Detect which cell encompasses the target text, then output its (x, y) center coordinate. 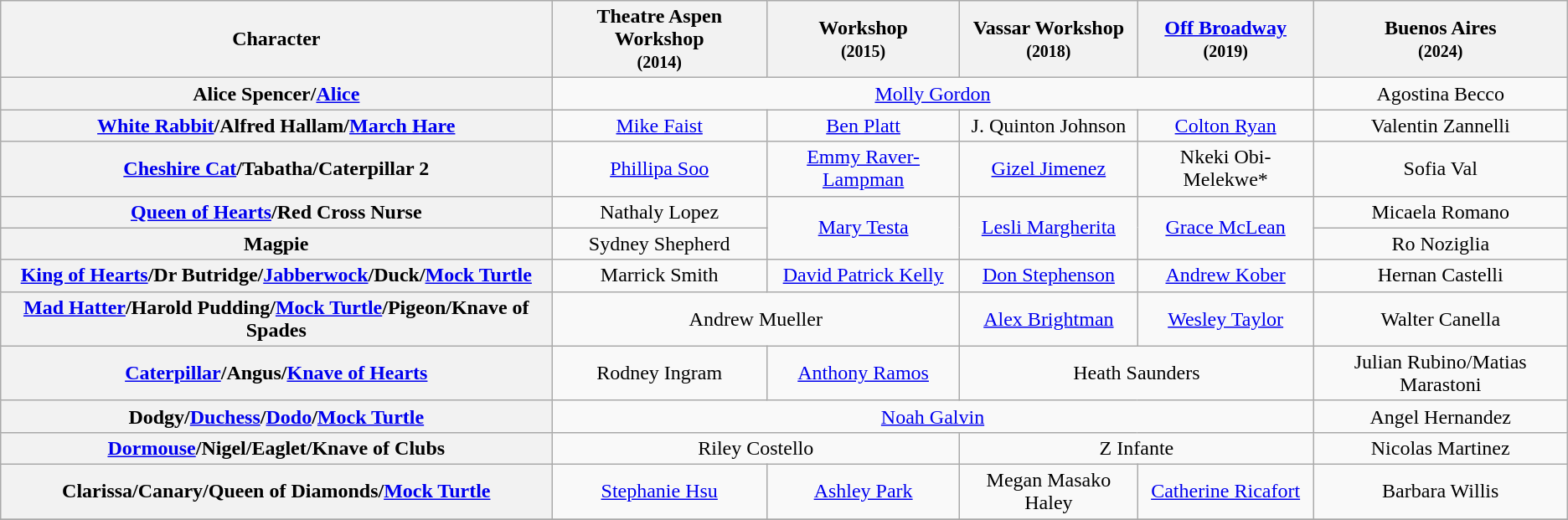
Buenos Aires (2024) (1441, 39)
Wesley Taylor (1225, 318)
Character (276, 39)
White Rabbit/Alfred Hallam/March Hare (276, 126)
Clarissa/Canary/Queen of Diamonds/Mock Turtle (276, 491)
Rodney Ingram (660, 373)
Workshop(2015) (864, 39)
Mike Faist (660, 126)
Alice Spencer/Alice (276, 94)
J. Quinton Johnson (1049, 126)
Colton Ryan (1225, 126)
Nicolas Martinez (1441, 448)
Caterpillar/Angus/Knave of Hearts (276, 373)
Off Broadway (2019) (1225, 39)
Mad Hatter/Harold Pudding/Mock Turtle/Pigeon/Knave of Spades (276, 318)
Cheshire Cat/Tabatha/Caterpillar 2 (276, 169)
Riley Costello (756, 448)
Emmy Raver-Lampman (864, 169)
Barbara Willis (1441, 491)
Marrick Smith (660, 275)
Nathaly Lopez (660, 212)
Sofia Val (1441, 169)
Megan Masako Haley (1049, 491)
Hernan Castelli (1441, 275)
David Patrick Kelly (864, 275)
Mary Testa (864, 228)
Noah Galvin (933, 416)
Molly Gordon (933, 94)
Lesli Margherita (1049, 228)
Alex Brightman (1049, 318)
Catherine Ricafort (1225, 491)
Angel Hernandez (1441, 416)
Ashley Park (864, 491)
Agostina Becco (1441, 94)
Phillipa Soo (660, 169)
Sydney Shepherd (660, 244)
Dormouse/Nigel/Eaglet/Knave of Clubs (276, 448)
Ro Noziglia (1441, 244)
Dodgy/Duchess/Dodo/Mock Turtle (276, 416)
Queen of Hearts/Red Cross Nurse (276, 212)
Valentin Zannelli (1441, 126)
Micaela Romano (1441, 212)
Julian Rubino/Matias Marastoni (1441, 373)
Nkeki Obi-Melekwe* (1225, 169)
Vassar Workshop(2018) (1049, 39)
Andrew Kober (1225, 275)
Don Stephenson (1049, 275)
Heath Saunders (1137, 373)
Walter Canella (1441, 318)
Grace McLean (1225, 228)
Stephanie Hsu (660, 491)
Anthony Ramos (864, 373)
Ben Platt (864, 126)
Magpie (276, 244)
Gizel Jimenez (1049, 169)
Andrew Mueller (756, 318)
King of Hearts/Dr Butridge/Jabberwock/Duck/Mock Turtle (276, 275)
Theatre Aspen Workshop(2014) (660, 39)
Z Infante (1137, 448)
